From the cell containing the given text, extract its center point as (X, Y) coordinate. 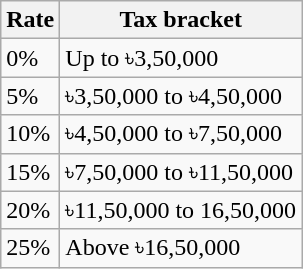
5% (30, 96)
৳3,50,000 to ৳4,50,000 (181, 96)
৳7,50,000 to ৳11,50,000 (181, 172)
৳11,50,000 to 16,50,000 (181, 210)
15% (30, 172)
20% (30, 210)
Tax bracket (181, 20)
0% (30, 58)
Up to ৳3,50,000 (181, 58)
Rate (30, 20)
10% (30, 134)
Above ৳16,50,000 (181, 248)
৳4,50,000 to ৳7,50,000 (181, 134)
25% (30, 248)
